Extract the (x, y) coordinate from the center of the cell holding the provided text.  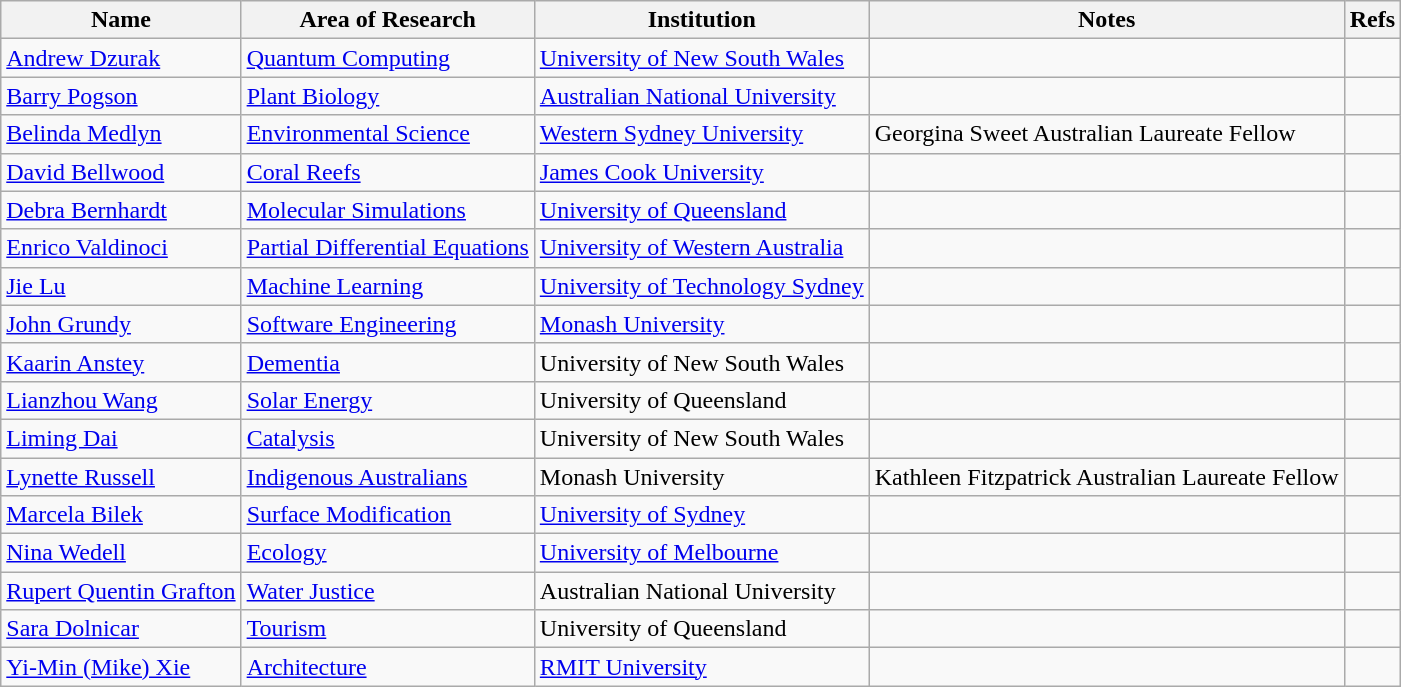
Debra Bernhardt (121, 210)
Surface Modification (388, 515)
Machine Learning (388, 286)
Sara Dolnicar (121, 629)
Architecture (388, 667)
Molecular Simulations (388, 210)
Georgina Sweet Australian Laureate Fellow (1106, 134)
Indigenous Australians (388, 477)
Barry Pogson (121, 96)
Nina Wedell (121, 553)
Catalysis (388, 438)
Name (121, 20)
Lianzhou Wang (121, 400)
Liming Dai (121, 438)
Plant Biology (388, 96)
Water Justice (388, 591)
Dementia (388, 362)
University of Sydney (702, 515)
Notes (1106, 20)
Tourism (388, 629)
Lynette Russell (121, 477)
Institution (702, 20)
University of Technology Sydney (702, 286)
Environmental Science (388, 134)
John Grundy (121, 324)
Western Sydney University (702, 134)
Yi-Min (Mike) Xie (121, 667)
Quantum Computing (388, 58)
University of Melbourne (702, 553)
Area of Research (388, 20)
Refs (1372, 20)
Kaarin Anstey (121, 362)
Rupert Quentin Grafton (121, 591)
James Cook University (702, 172)
Enrico Valdinoci (121, 248)
Andrew Dzurak (121, 58)
Coral Reefs (388, 172)
David Bellwood (121, 172)
Solar Energy (388, 400)
Belinda Medlyn (121, 134)
Software Engineering (388, 324)
Kathleen Fitzpatrick Australian Laureate Fellow (1106, 477)
Ecology (388, 553)
Jie Lu (121, 286)
RMIT University (702, 667)
Partial Differential Equations (388, 248)
University of Western Australia (702, 248)
Marcela Bilek (121, 515)
